Find where the given text appears and provide that cell's center as [x, y] coordinate. 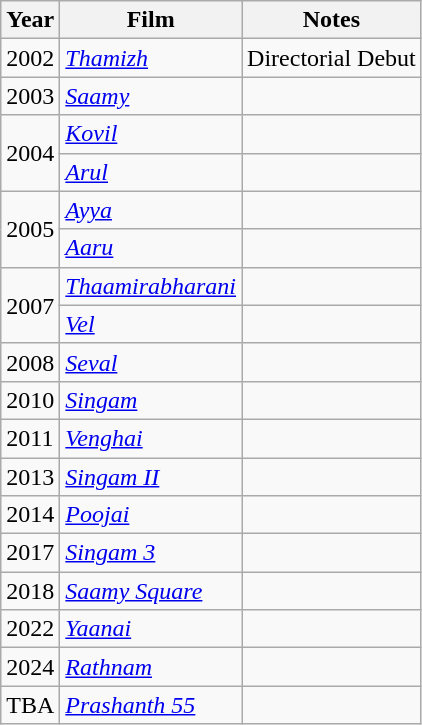
2017 [30, 553]
Year [30, 20]
2007 [30, 305]
Notes [332, 20]
Seval [151, 362]
Arul [151, 172]
Ayya [151, 210]
2008 [30, 362]
Vel [151, 324]
Singam 3 [151, 553]
Saamy [151, 96]
2011 [30, 438]
2010 [30, 400]
Directorial Debut [332, 58]
2003 [30, 96]
2005 [30, 229]
Film [151, 20]
2024 [30, 667]
2022 [30, 629]
Kovil [151, 134]
Yaanai [151, 629]
2002 [30, 58]
Prashanth 55 [151, 705]
2018 [30, 591]
Saamy Square [151, 591]
Aaru [151, 248]
Thaamirabharani [151, 286]
Singam [151, 400]
2014 [30, 515]
2004 [30, 153]
2013 [30, 477]
Thamizh [151, 58]
Venghai [151, 438]
Poojai [151, 515]
TBA [30, 705]
Rathnam [151, 667]
Singam II [151, 477]
